Extract the [x, y] coordinate from the center of the cell holding the provided text.  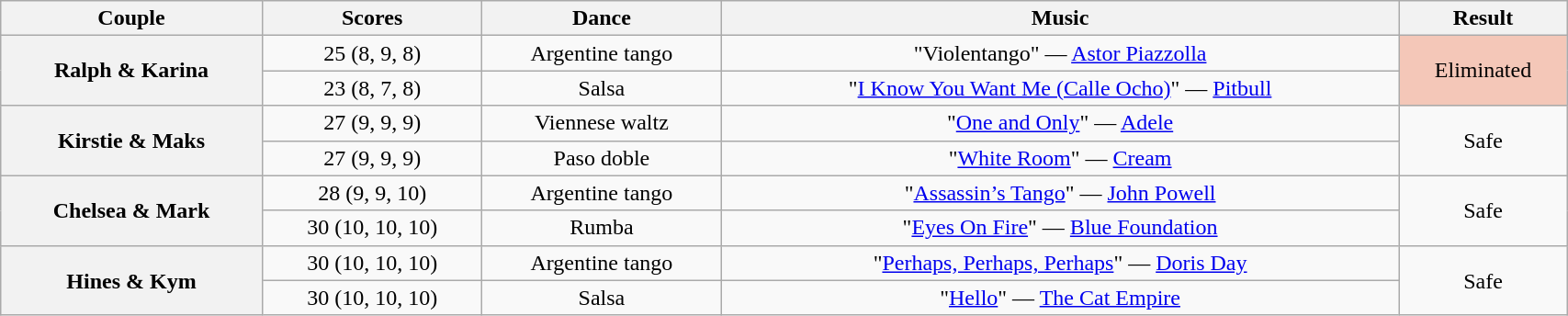
Chelsea & Mark [132, 210]
"Hello" — The Cat Empire [1060, 298]
Couple [132, 18]
23 (8, 7, 8) [372, 88]
"Eyes On Fire" — Blue Foundation [1060, 228]
Result [1483, 18]
"I Know You Want Me (Calle Ocho)" — Pitbull [1060, 88]
"Perhaps, Perhaps, Perhaps" — Doris Day [1060, 263]
28 (9, 9, 10) [372, 193]
Scores [372, 18]
Viennese waltz [602, 123]
"Violentango" — Astor Piazzolla [1060, 53]
Ralph & Karina [132, 71]
Dance [602, 18]
Music [1060, 18]
Kirstie & Maks [132, 141]
Hines & Kym [132, 280]
"Assassin’s Tango" — John Powell [1060, 193]
25 (8, 9, 8) [372, 53]
"White Room" — Cream [1060, 158]
Rumba [602, 228]
"One and Only" — Adele [1060, 123]
Paso doble [602, 158]
Eliminated [1483, 71]
